Return the [x, y] coordinate for the center point of the cell that contains the specified text.  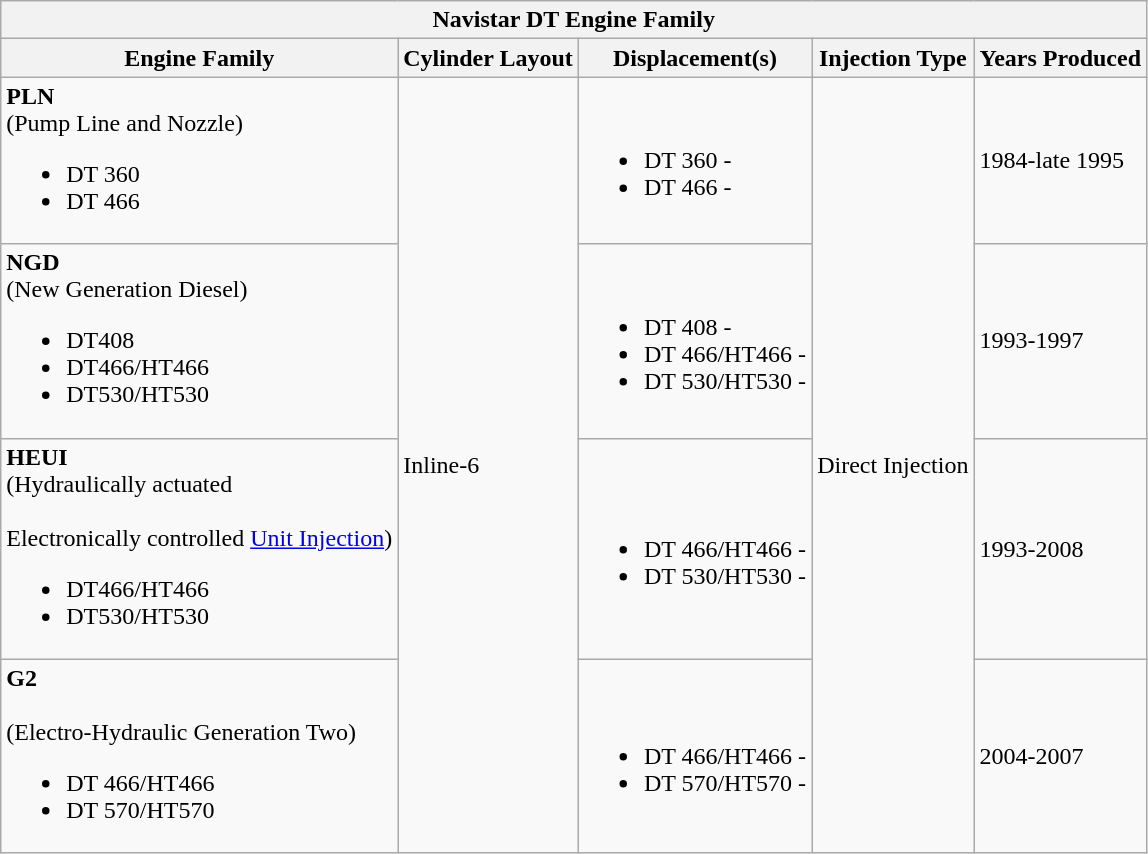
DT 466/HT466 - DT 530/HT530 - [694, 548]
Years Produced [1060, 58]
G2(Electro-Hydraulic Generation Two)DT 466/HT466DT 570/HT570 [200, 756]
1993-1997 [1060, 341]
Displacement(s) [694, 58]
Direct Injection [893, 465]
Cylinder Layout [488, 58]
Inline-6 [488, 465]
DT 360 - DT 466 - [694, 160]
1984-late 1995 [1060, 160]
2004-2007 [1060, 756]
NGD(New Generation Diesel)DT408DT466/HT466DT530/HT530 [200, 341]
HEUI(Hydraulically actuated Electronically controlled Unit Injection)DT466/HT466DT530/HT530 [200, 548]
PLN (Pump Line and Nozzle)DT 360DT 466 [200, 160]
1993-2008 [1060, 548]
DT 466/HT466 - DT 570/HT570 - [694, 756]
DT 408 - DT 466/HT466 - DT 530/HT530 - [694, 341]
Engine Family [200, 58]
Navistar DT Engine Family [574, 20]
Injection Type [893, 58]
